Provide the (X, Y) coordinate of the cell's center where the given text is located.  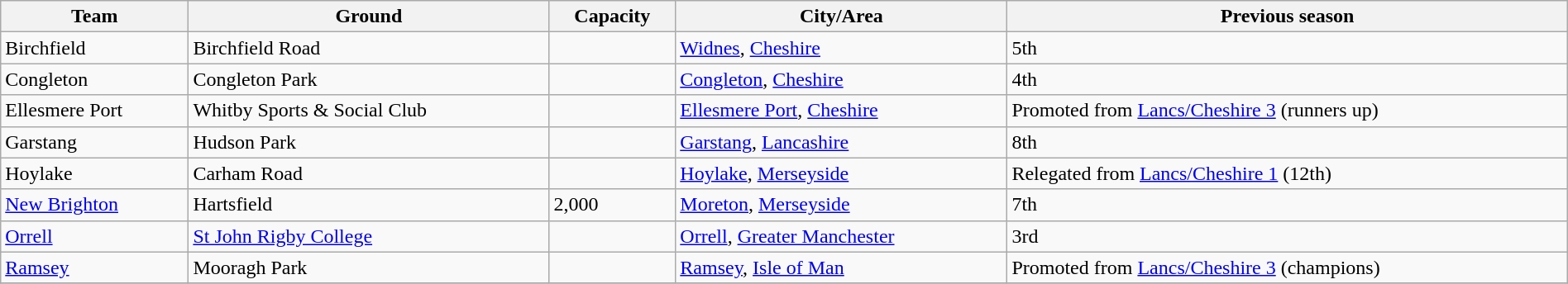
Ellesmere Port, Cheshire (842, 111)
New Brighton (94, 205)
Hudson Park (369, 142)
Garstang (94, 142)
Promoted from Lancs/Cheshire 3 (champions) (1287, 267)
Garstang, Lancashire (842, 142)
8th (1287, 142)
2,000 (612, 205)
Capacity (612, 17)
Relegated from Lancs/Cheshire 1 (12th) (1287, 173)
Widnes, Cheshire (842, 48)
St John Rigby College (369, 236)
Promoted from Lancs/Cheshire 3 (runners up) (1287, 111)
5th (1287, 48)
Ramsey (94, 267)
Mooragh Park (369, 267)
Birchfield Road (369, 48)
Congleton, Cheshire (842, 79)
Ellesmere Port (94, 111)
Orrell, Greater Manchester (842, 236)
Whitby Sports & Social Club (369, 111)
Team (94, 17)
Birchfield (94, 48)
Congleton (94, 79)
4th (1287, 79)
Ground (369, 17)
Congleton Park (369, 79)
Hartsfield (369, 205)
3rd (1287, 236)
Hoylake (94, 173)
Carham Road (369, 173)
Orrell (94, 236)
Previous season (1287, 17)
Moreton, Merseyside (842, 205)
7th (1287, 205)
Ramsey, Isle of Man (842, 267)
City/Area (842, 17)
Hoylake, Merseyside (842, 173)
